Determine the [X, Y] coordinate at the center of the cell enclosing the given text.  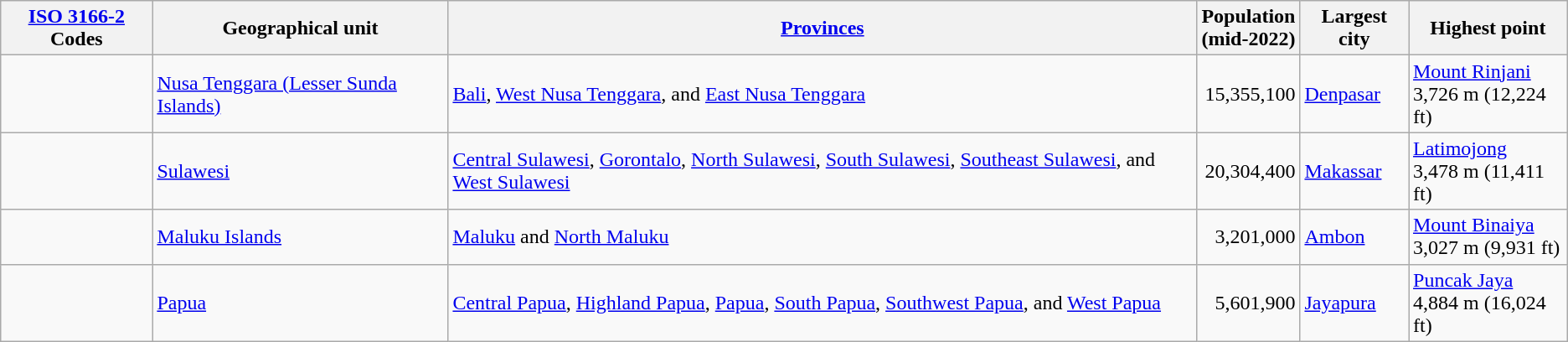
Mount Rinjani3,726 m (12,224 ft) [1488, 94]
5,601,900 [1248, 303]
Highest point [1488, 28]
Provinces [823, 28]
3,201,000 [1248, 236]
Maluku and North Maluku [823, 236]
Bali, West Nusa Tenggara, and East Nusa Tenggara [823, 94]
Makassar [1354, 171]
Central Papua, Highland Papua, Papua, South Papua, Southwest Papua, and West Papua [823, 303]
Nusa Tenggara (Lesser Sunda Islands) [300, 94]
Jayapura [1354, 303]
Mount Binaiya3,027 m (9,931 ft) [1488, 236]
20,304,400 [1248, 171]
Maluku Islands [300, 236]
Latimojong3,478 m (11,411 ft) [1488, 171]
Population(mid-2022) [1248, 28]
Denpasar [1354, 94]
Largest city [1354, 28]
Ambon [1354, 236]
Central Sulawesi, Gorontalo, North Sulawesi, South Sulawesi, Southeast Sulawesi, and West Sulawesi [823, 171]
Papua [300, 303]
Puncak Jaya4,884 m (16,024 ft) [1488, 303]
ISO 3166-2 Codes [77, 28]
15,355,100 [1248, 94]
Geographical unit [300, 28]
Sulawesi [300, 171]
